Pinpoint the cell where the given text exists, returning its (X, Y) midpoint coordinate. 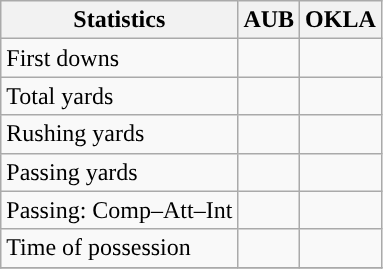
Time of possession (120, 248)
First downs (120, 58)
Passing: Comp–Att–Int (120, 210)
Rushing yards (120, 134)
OKLA (341, 20)
Statistics (120, 20)
Total yards (120, 96)
Passing yards (120, 172)
AUB (269, 20)
